Scan for the cell matching the given text and deliver its [x, y] coordinate at center. 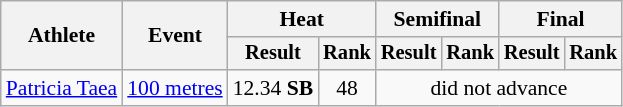
Patricia Taea [62, 88]
48 [347, 88]
12.34 SB [274, 88]
Semifinal [438, 19]
Event [174, 36]
did not advance [499, 88]
Heat [302, 19]
100 metres [174, 88]
Final [560, 19]
Athlete [62, 36]
